Identify which cell holds the provided text, then report its [x, y] central coordinate. 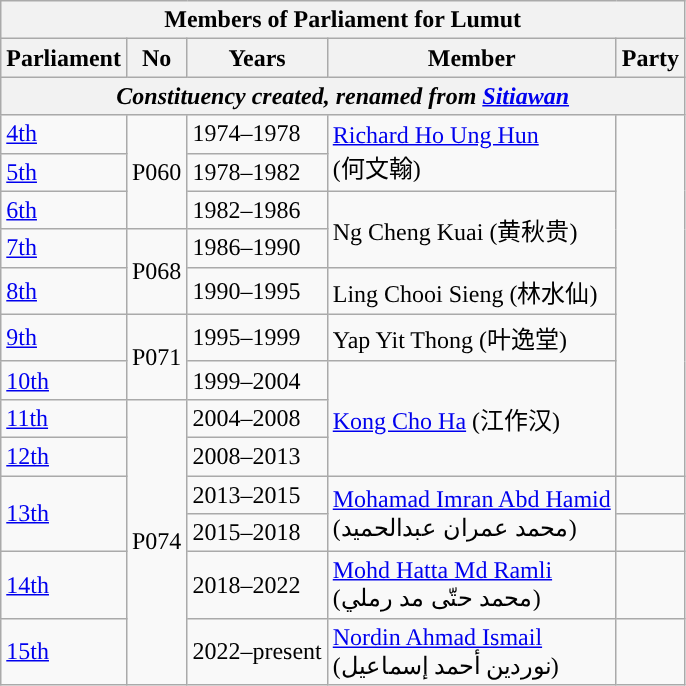
1999–2004 [257, 380]
Parliament [64, 58]
Years [257, 58]
P068 [156, 272]
1978–1982 [257, 172]
Yap Yit Thong (叶逸堂) [472, 338]
8th [64, 290]
2013–2015 [257, 495]
Members of Parliament for Lumut [343, 20]
11th [64, 418]
Ng Cheng Kuai (黄秋贵) [472, 229]
2008–2013 [257, 456]
P074 [156, 542]
1982–1986 [257, 210]
5th [64, 172]
9th [64, 338]
Mohd Hatta Md Ramli (محمد حتّى مد رملي) [472, 586]
P060 [156, 172]
2004–2008 [257, 418]
2022–present [257, 652]
P071 [156, 356]
12th [64, 456]
6th [64, 210]
2018–2022 [257, 586]
Party [650, 58]
10th [64, 380]
Kong Cho Ha (江作汉) [472, 418]
15th [64, 652]
Richard Ho Ung Hun (何文翰) [472, 153]
2015–2018 [257, 533]
1990–1995 [257, 290]
Nordin Ahmad Ismail (نوردين أحمد إسماعيل) [472, 652]
No [156, 58]
4th [64, 134]
1986–1990 [257, 248]
Member [472, 58]
13th [64, 514]
1974–1978 [257, 134]
Ling Chooi Sieng (林水仙) [472, 290]
1995–1999 [257, 338]
Mohamad Imran Abd Hamid (محمد عمران عبدالحميد) [472, 514]
7th [64, 248]
14th [64, 586]
Constituency created, renamed from Sitiawan [343, 96]
